Output the (x, y) coordinate of the center of the cell containing the given text.  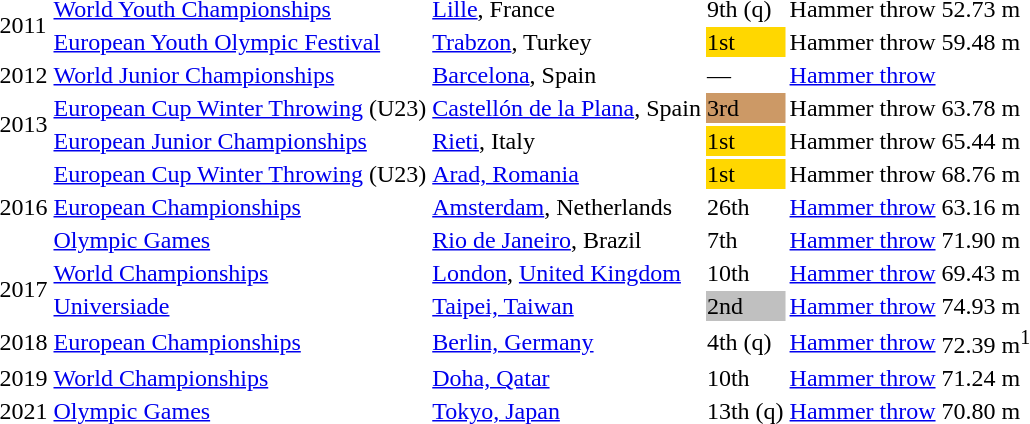
Trabzon, Turkey (567, 42)
European Youth Olympic Festival (240, 42)
Rio de Janeiro, Brazil (567, 240)
26th (745, 207)
Olympic Games (240, 240)
Rieti, Italy (567, 141)
— (745, 75)
Universiade (240, 306)
Berlin, Germany (567, 342)
European Junior Championships (240, 141)
Doha, Qatar (567, 378)
Barcelona, Spain (567, 75)
3rd (745, 108)
4th (q) (745, 342)
Castellón de la Plana, Spain (567, 108)
2nd (745, 306)
World Junior Championships (240, 75)
Amsterdam, Netherlands (567, 207)
London, United Kingdom (567, 273)
Arad, Romania (567, 174)
Taipei, Taiwan (567, 306)
7th (745, 240)
